Return (x, y) of the center of cell containing provided text 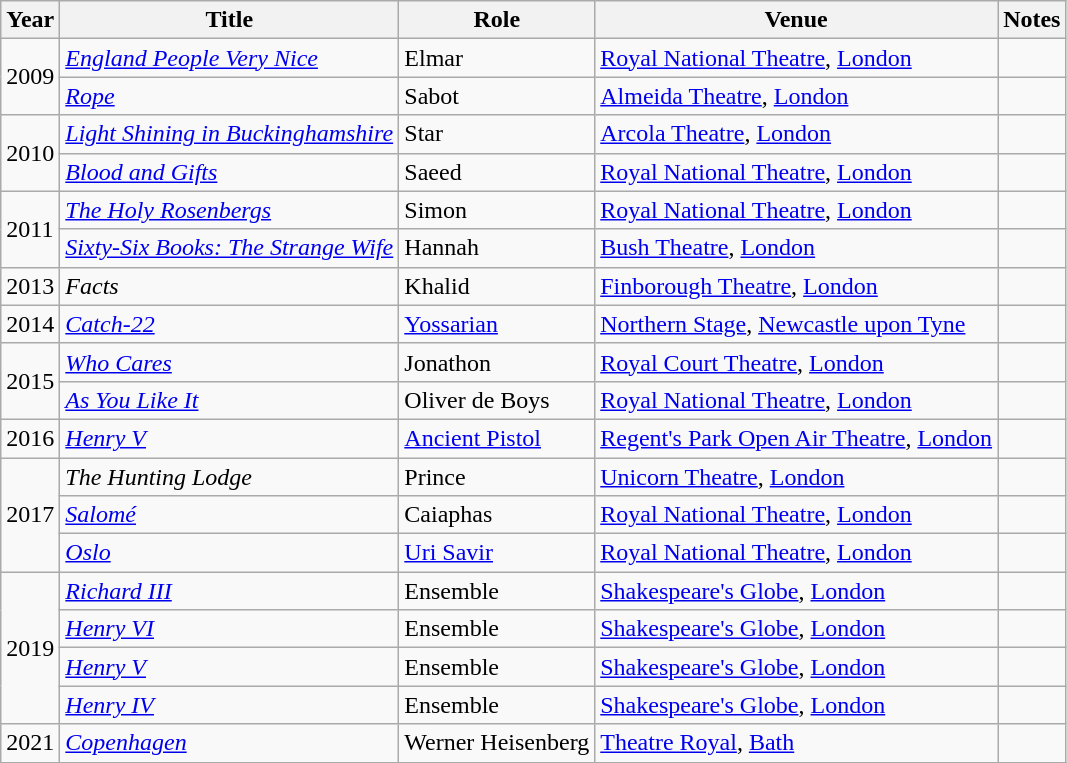
Arcola Theatre, London (796, 134)
Bush Theatre, London (796, 248)
Northern Stage, Newcastle upon Tyne (796, 324)
2019 (30, 648)
Uri Savir (497, 553)
The Holy Rosenbergs (230, 210)
As You Like It (230, 400)
Copenhagen (230, 743)
2015 (30, 381)
Facts (230, 286)
2014 (30, 324)
Blood and Gifts (230, 172)
Theatre Royal, Bath (796, 743)
Who Cares (230, 362)
Sixty-Six Books: The Strange Wife (230, 248)
Saeed (497, 172)
Oliver de Boys (497, 400)
Almeida Theatre, London (796, 96)
Simon (497, 210)
Caiaphas (497, 515)
Unicorn Theatre, London (796, 477)
The Hunting Lodge (230, 477)
Salomé (230, 515)
2013 (30, 286)
2017 (30, 515)
Richard III (230, 591)
Catch-22 (230, 324)
Notes (1032, 20)
Elmar (497, 58)
Henry IV (230, 705)
Sabot (497, 96)
Yossarian (497, 324)
Henry VI (230, 629)
Star (497, 134)
Werner Heisenberg (497, 743)
2021 (30, 743)
Regent's Park Open Air Theatre, London (796, 438)
Year (30, 20)
Venue (796, 20)
Rope (230, 96)
2016 (30, 438)
Light Shining in Buckinghamshire (230, 134)
Jonathon (497, 362)
Oslo (230, 553)
Finborough Theatre, London (796, 286)
Role (497, 20)
England People Very Nice (230, 58)
Title (230, 20)
Hannah (497, 248)
Ancient Pistol (497, 438)
2010 (30, 153)
2009 (30, 77)
Prince (497, 477)
Khalid (497, 286)
Royal Court Theatre, London (796, 362)
2011 (30, 229)
